Determine the (X, Y) coordinate at the center of the cell enclosing the given text.  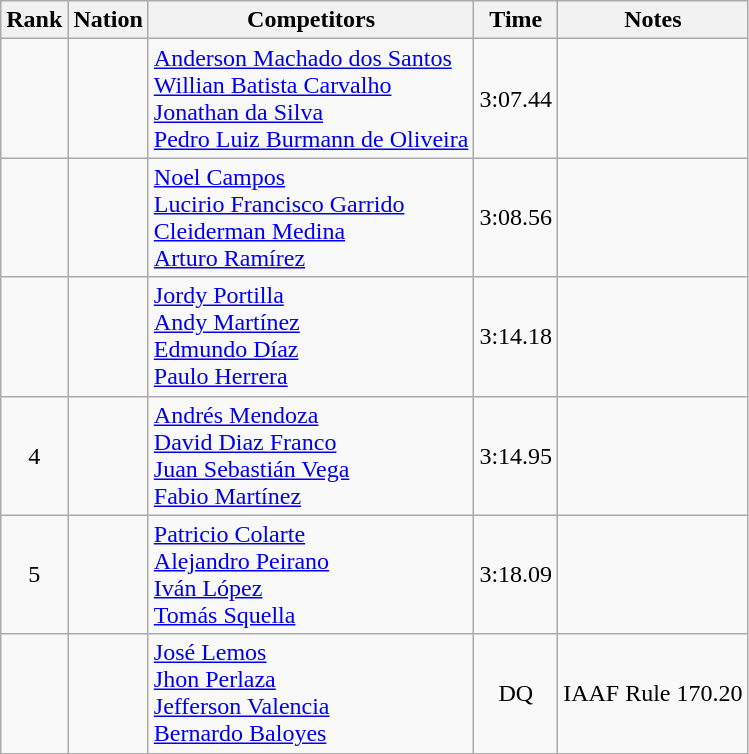
3:08.56 (516, 218)
4 (34, 456)
5 (34, 574)
Jordy PortillaAndy MartínezEdmundo DíazPaulo Herrera (311, 336)
José LemosJhon PerlazaJefferson ValenciaBernardo Baloyes (311, 694)
3:14.95 (516, 456)
Notes (653, 20)
DQ (516, 694)
IAAF Rule 170.20 (653, 694)
Noel CamposLucirio Francisco GarridoCleiderman MedinaArturo Ramírez (311, 218)
Nation (108, 20)
Patricio ColarteAlejandro PeiranoIván LópezTomás Squella (311, 574)
3:14.18 (516, 336)
Rank (34, 20)
Competitors (311, 20)
3:18.09 (516, 574)
Andrés MendozaDavid Diaz FrancoJuan Sebastián VegaFabio Martínez (311, 456)
Anderson Machado dos SantosWillian Batista CarvalhoJonathan da SilvaPedro Luiz Burmann de Oliveira (311, 98)
Time (516, 20)
3:07.44 (516, 98)
